Identify which cell holds the provided text, then report its [x, y] central coordinate. 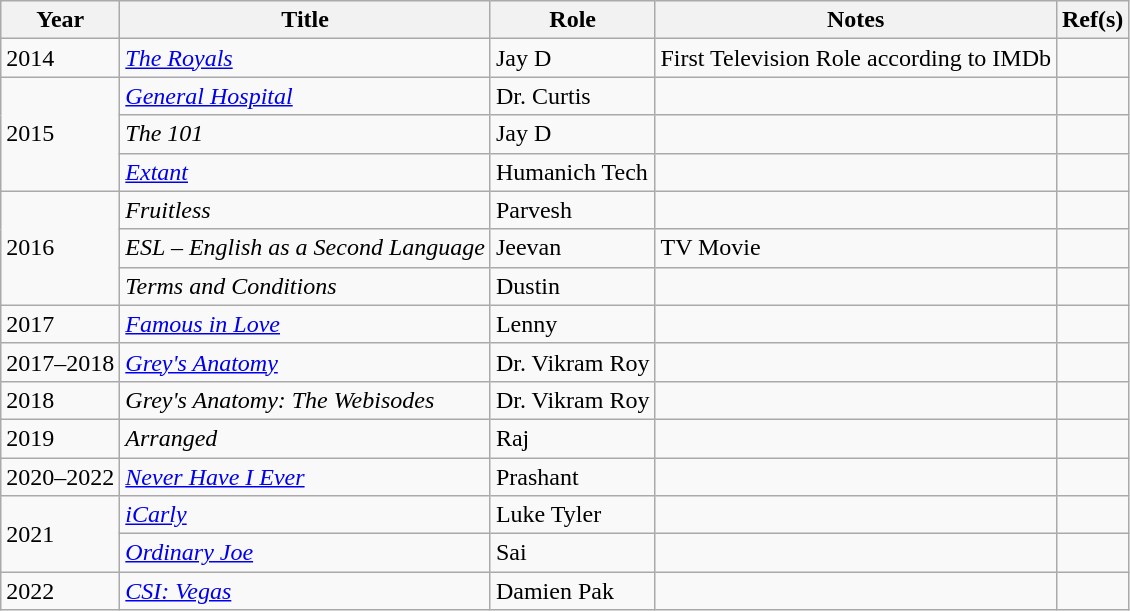
Parvesh [572, 210]
Dr. Curtis [572, 96]
2022 [60, 591]
CSI: Vegas [306, 591]
2015 [60, 134]
Terms and Conditions [306, 286]
Prashant [572, 477]
Ordinary Joe [306, 553]
Role [572, 20]
Title [306, 20]
ESL – English as a Second Language [306, 248]
Jeevan [572, 248]
Lenny [572, 324]
Grey's Anatomy [306, 362]
iCarly [306, 515]
Famous in Love [306, 324]
2014 [60, 58]
Ref(s) [1092, 20]
Notes [856, 20]
Luke Tyler [572, 515]
2017–2018 [60, 362]
The Royals [306, 58]
The 101 [306, 134]
Humanich Tech [572, 172]
2019 [60, 438]
2016 [60, 248]
Never Have I Ever [306, 477]
2021 [60, 534]
Fruitless [306, 210]
2018 [60, 400]
Extant [306, 172]
2017 [60, 324]
Dustin [572, 286]
TV Movie [856, 248]
Sai [572, 553]
Raj [572, 438]
Damien Pak [572, 591]
Grey's Anatomy: The Webisodes [306, 400]
Arranged [306, 438]
2020–2022 [60, 477]
Year [60, 20]
General Hospital [306, 96]
First Television Role according to IMDb [856, 58]
